Capture the cell that displays the provided text and extract its (x, y) central coordinate. 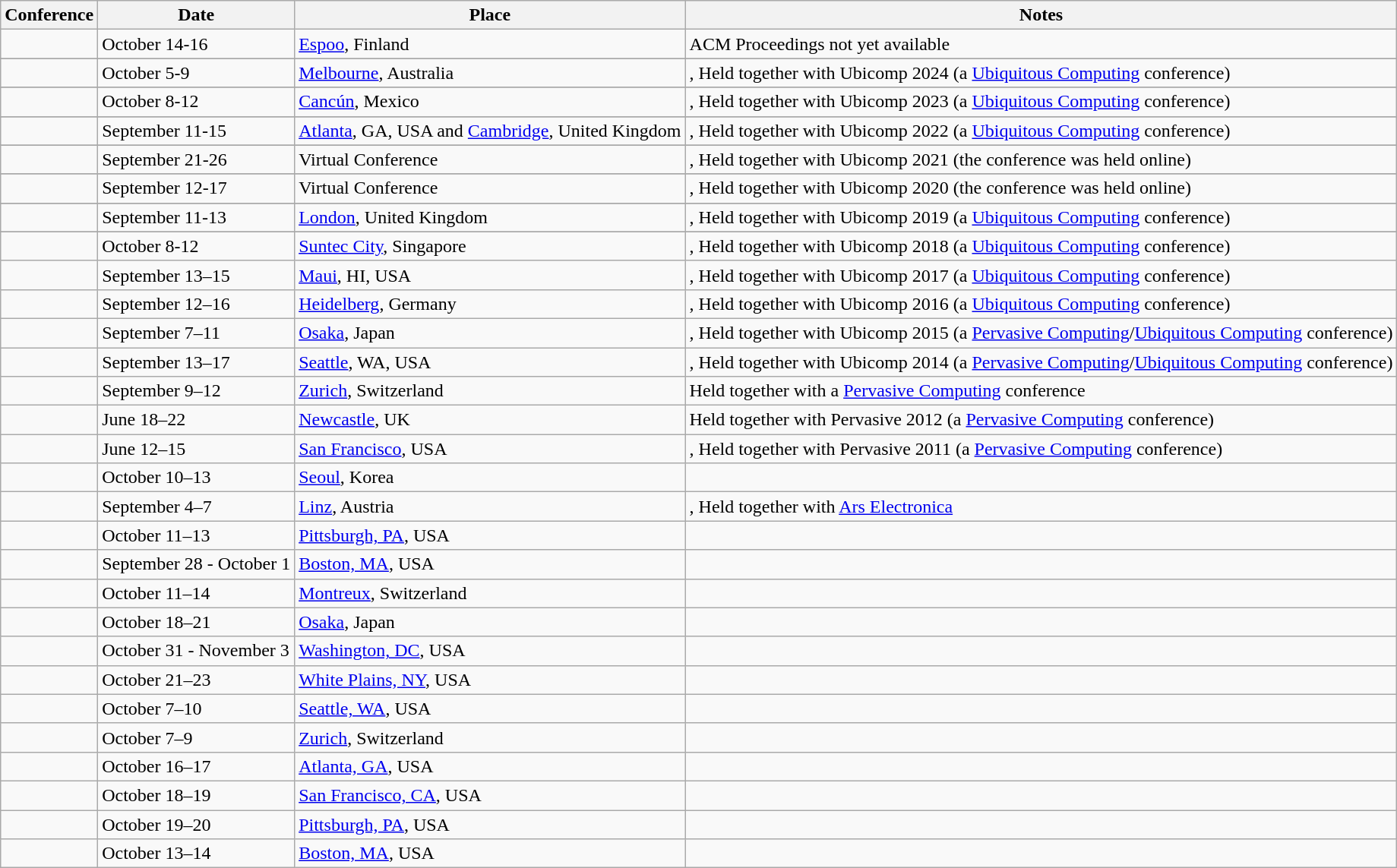
October 16–17 (196, 766)
, Held together with Pervasive 2011 (a Pervasive Computing conference) (1041, 449)
Washington, DC, USA (490, 651)
, Held together with Ubicomp 2021 (the conference was held online) (1041, 159)
White Plains, NY, USA (490, 680)
October 14-16 (196, 44)
September 12-17 (196, 188)
September 12–16 (196, 304)
October 7–9 (196, 737)
, Held together with Ars Electronica (1041, 507)
June 18–22 (196, 420)
Place (490, 15)
October 13–14 (196, 854)
Cancún, Mexico (490, 102)
September 13–17 (196, 362)
San Francisco, CA, USA (490, 795)
Conference (49, 15)
Montreux, Switzerland (490, 593)
, Held together with Ubicomp 2023 (a Ubiquitous Computing conference) (1041, 102)
, Held together with Ubicomp 2024 (a Ubiquitous Computing conference) (1041, 73)
Linz, Austria (490, 507)
October 11–13 (196, 535)
September 11-15 (196, 131)
October 18–19 (196, 795)
Notes (1041, 15)
September 28 - October 1 (196, 564)
October 31 - November 3 (196, 651)
October 19–20 (196, 824)
Atlanta, GA, USA (490, 766)
Espoo, Finland (490, 44)
September 9–12 (196, 391)
Held together with a Pervasive Computing conference (1041, 391)
ACM Proceedings not yet available (1041, 44)
September 11-13 (196, 217)
Melbourne, Australia (490, 73)
, Held together with Ubicomp 2019 (a Ubiquitous Computing conference) (1041, 217)
, Held together with Ubicomp 2016 (a Ubiquitous Computing conference) (1041, 304)
Suntec City, Singapore (490, 246)
Maui, HI, USA (490, 275)
June 12–15 (196, 449)
Date (196, 15)
London, United Kingdom (490, 217)
September 13–15 (196, 275)
September 4–7 (196, 507)
October 5-9 (196, 73)
Atlanta, GA, USA and Cambridge, United Kingdom (490, 131)
, Held together with Ubicomp 2015 (a Pervasive Computing/Ubiquitous Computing conference) (1041, 333)
Newcastle, UK (490, 420)
, Held together with Ubicomp 2020 (the conference was held online) (1041, 188)
Heidelberg, Germany (490, 304)
October 18–21 (196, 622)
, Held together with Ubicomp 2017 (a Ubiquitous Computing conference) (1041, 275)
October 11–14 (196, 593)
, Held together with Ubicomp 2022 (a Ubiquitous Computing conference) (1041, 131)
September 21-26 (196, 159)
October 10–13 (196, 478)
San Francisco, USA (490, 449)
Held together with Pervasive 2012 (a Pervasive Computing conference) (1041, 420)
September 7–11 (196, 333)
, Held together with Ubicomp 2018 (a Ubiquitous Computing conference) (1041, 246)
October 21–23 (196, 680)
Seoul, Korea (490, 478)
, Held together with Ubicomp 2014 (a Pervasive Computing/Ubiquitous Computing conference) (1041, 362)
October 7–10 (196, 709)
